Output the [x, y] coordinate of the center of the cell containing the given text.  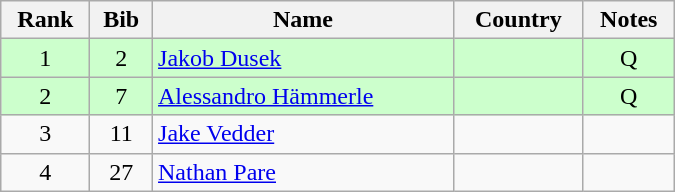
Jake Vedder [304, 134]
Nathan Pare [304, 172]
3 [46, 134]
Jakob Dusek [304, 58]
11 [122, 134]
27 [122, 172]
1 [46, 58]
Alessandro Hämmerle [304, 96]
7 [122, 96]
Bib [122, 20]
4 [46, 172]
Rank [46, 20]
Country [518, 20]
Name [304, 20]
Notes [628, 20]
